Detect which cell encompasses the target text, then output its (X, Y) center coordinate. 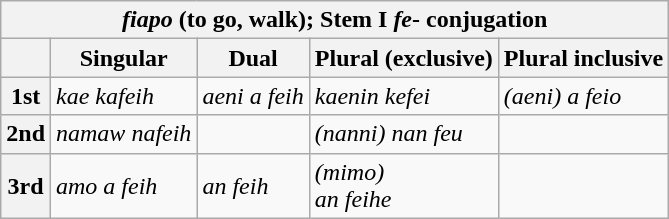
Dual (253, 58)
Plural inclusive (583, 58)
kaenin kefei (404, 96)
aeni a feih (253, 96)
(aeni) a feio (583, 96)
2nd (26, 134)
amo a feih (124, 186)
an feih (253, 186)
namaw nafeih (124, 134)
Plural (exclusive) (404, 58)
kae kafeih (124, 96)
3rd (26, 186)
fiapo (to go, walk); Stem I fe- conjugation (335, 20)
Singular (124, 58)
1st (26, 96)
(nanni) nan feu (404, 134)
(mimo)an feihe (404, 186)
